Locate the cell with the specified text and output its (x, y) center coordinate. 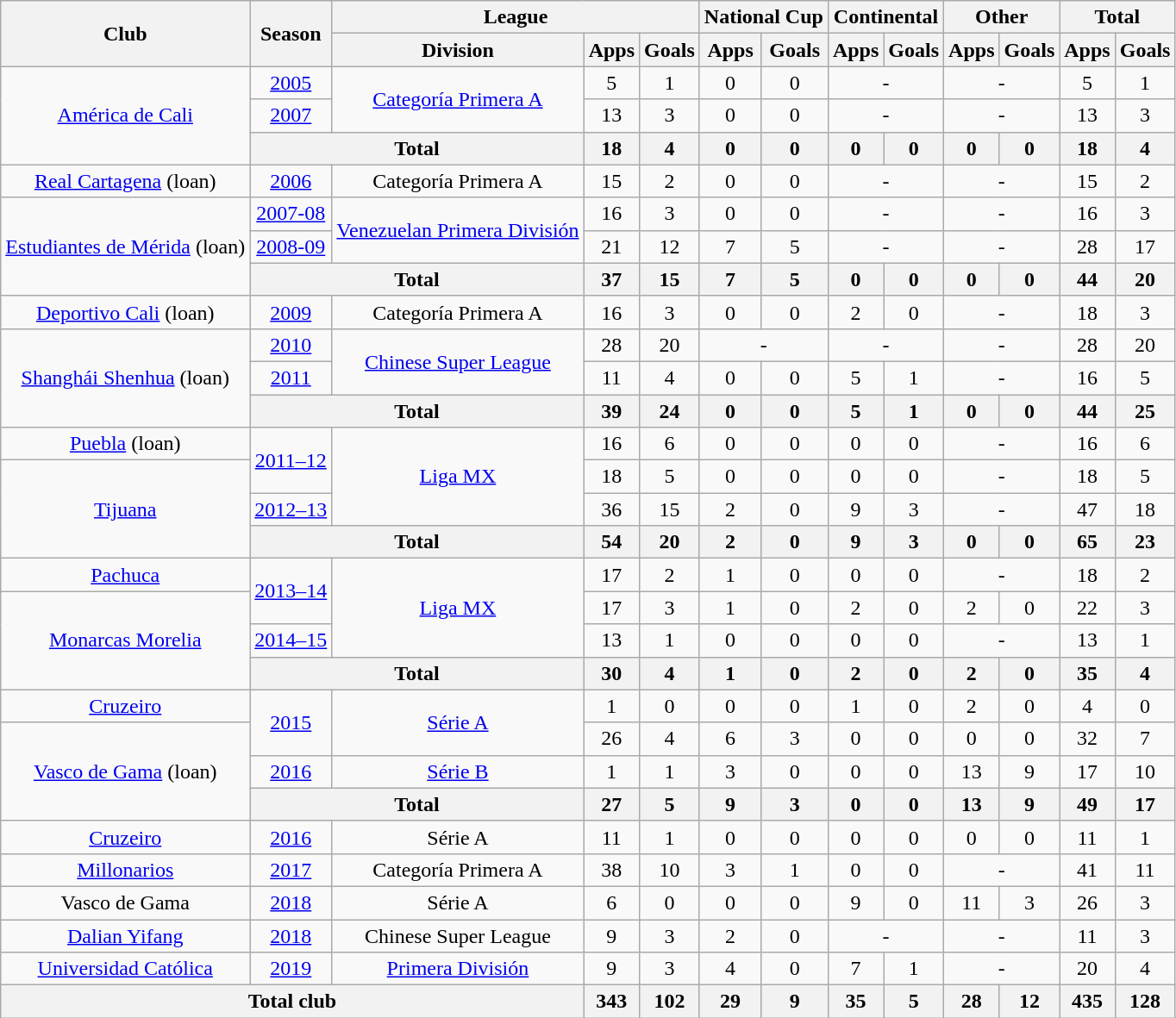
65 (1087, 542)
2006 (291, 181)
2007 (291, 116)
32 (1087, 739)
22 (1087, 608)
Venezuelan Primera División (458, 230)
54 (611, 542)
2015 (291, 722)
2010 (291, 345)
49 (1087, 804)
25 (1145, 411)
23 (1145, 542)
2017 (291, 870)
47 (1087, 509)
2012–13 (291, 509)
2013–14 (291, 591)
Vasco de Gama (loan) (126, 771)
Division (458, 50)
Tijuana (126, 509)
2019 (291, 969)
24 (670, 411)
América de Cali (126, 116)
2008-09 (291, 247)
Estudiantes de Mérida (loan) (126, 247)
Dalian Yifang (126, 935)
Puebla (loan) (126, 444)
102 (670, 1002)
Primera División (458, 969)
National Cup (764, 17)
38 (611, 870)
League (516, 17)
343 (611, 1002)
2009 (291, 312)
27 (611, 804)
37 (611, 279)
2014–15 (291, 640)
Shanghái Shenhua (loan) (126, 378)
Other (1002, 17)
Deportivo Cali (loan) (126, 312)
2011–12 (291, 460)
29 (730, 1002)
Pachuca (126, 575)
21 (611, 247)
Continental (885, 17)
2007-08 (291, 214)
Season (291, 34)
Millonarios (126, 870)
Real Cartagena (loan) (126, 181)
Total club (292, 1002)
128 (1145, 1002)
36 (611, 509)
Club (126, 34)
39 (611, 411)
2005 (291, 83)
30 (611, 673)
Universidad Católica (126, 969)
2011 (291, 378)
41 (1087, 870)
Monarcas Morelia (126, 640)
435 (1087, 1002)
Série B (458, 771)
Vasco de Gama (126, 902)
